Extract the (X, Y) coordinate from the center of the cell holding the provided text.  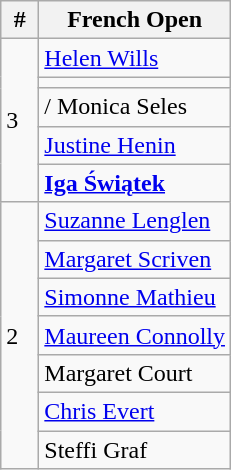
Steffi Graf (135, 449)
Maureen Connolly (135, 335)
French Open (135, 20)
Margaret Court (135, 373)
Chris Evert (135, 411)
/ Monica Seles (135, 107)
Simonne Mathieu (135, 297)
Margaret Scriven (135, 259)
Helen Wills (135, 58)
# (20, 20)
Suzanne Lenglen (135, 221)
3 (20, 120)
2 (20, 335)
Justine Henin (135, 145)
Iga Świątek (135, 183)
